Determine the [X, Y] coordinate at the center of the cell enclosing the given text.  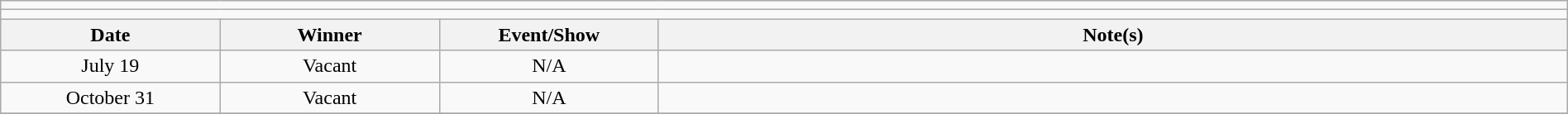
Event/Show [549, 35]
Note(s) [1113, 35]
Date [111, 35]
October 31 [111, 97]
Winner [329, 35]
July 19 [111, 66]
